Pinpoint the cell where the given text exists, returning its (x, y) midpoint coordinate. 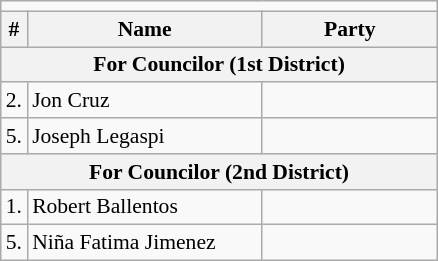
Robert Ballentos (144, 207)
2. (14, 101)
Name (144, 29)
Party (350, 29)
For Councilor (2nd District) (220, 172)
For Councilor (1st District) (220, 65)
Jon Cruz (144, 101)
# (14, 29)
Niña Fatima Jimenez (144, 243)
Joseph Legaspi (144, 136)
1. (14, 207)
